Search for the cell housing the specified text and yield its [x, y] center coordinate. 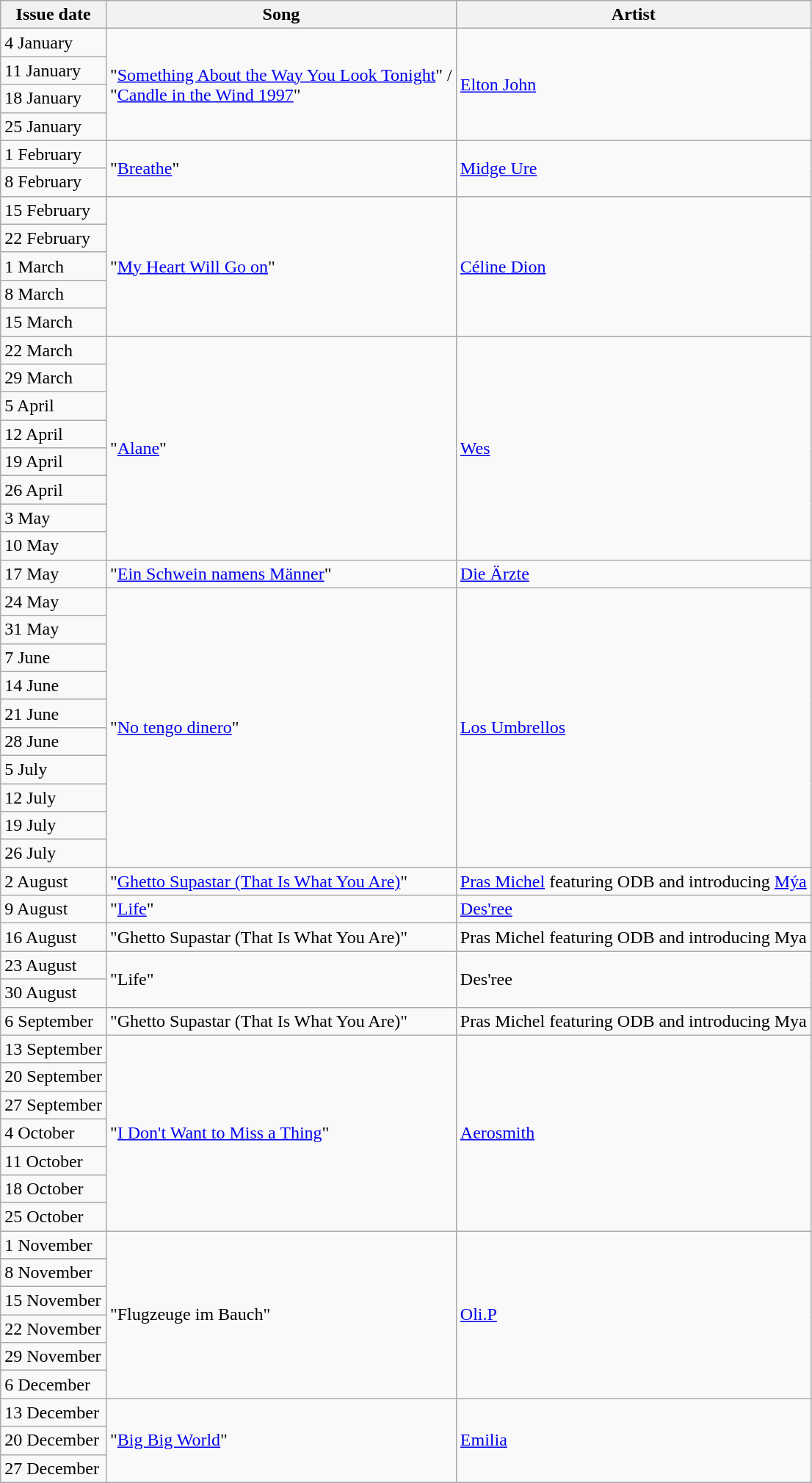
Oli.P [633, 1315]
11 October [54, 1161]
24 May [54, 602]
31 May [54, 629]
"Flugzeuge im Bauch" [280, 1315]
3 May [54, 518]
19 July [54, 826]
Pras Michel featuring ODB and introducing Mýa [633, 881]
7 June [54, 657]
"Big Big World" [280, 1440]
25 January [54, 126]
4 January [54, 43]
13 December [54, 1412]
Emilia [633, 1440]
8 February [54, 182]
15 March [54, 322]
Die Ärzte [633, 574]
29 March [54, 378]
6 September [54, 1021]
Aerosmith [633, 1133]
29 November [54, 1357]
2 August [54, 881]
8 March [54, 294]
25 October [54, 1216]
"I Don't Want to Miss a Thing" [280, 1133]
22 February [54, 238]
14 June [54, 685]
"No tengo dinero" [280, 727]
Midge Ure [633, 168]
"Alane" [280, 448]
15 November [54, 1301]
28 June [54, 741]
"Ein Schwein namens Männer" [280, 574]
27 September [54, 1105]
1 March [54, 266]
10 May [54, 546]
17 May [54, 574]
22 March [54, 350]
13 September [54, 1049]
18 January [54, 98]
"My Heart Will Go on" [280, 266]
"Breathe" [280, 168]
12 April [54, 434]
"Something About the Way You Look Tonight" / "Candle in the Wind 1997" [280, 84]
5 July [54, 769]
19 April [54, 462]
1 November [54, 1245]
30 August [54, 993]
8 November [54, 1273]
16 August [54, 937]
Wes [633, 448]
9 August [54, 909]
1 February [54, 154]
26 April [54, 490]
4 October [54, 1133]
12 July [54, 797]
20 December [54, 1440]
20 September [54, 1077]
Los Umbrellos [633, 727]
Song [280, 15]
22 November [54, 1329]
Elton John [633, 84]
15 February [54, 210]
18 October [54, 1188]
11 January [54, 71]
5 April [54, 406]
26 July [54, 854]
21 June [54, 713]
Céline Dion [633, 266]
Artist [633, 15]
Issue date [54, 15]
6 December [54, 1385]
23 August [54, 965]
27 December [54, 1468]
